Extract the (X, Y) coordinate from the center of the cell holding the provided text.  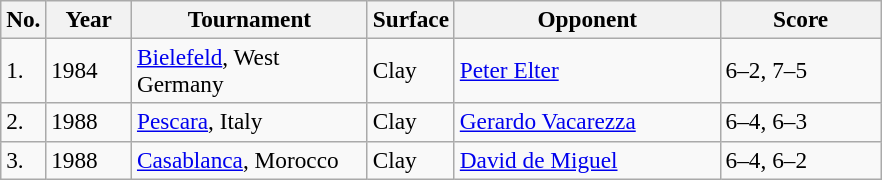
Bielefeld, West Germany (250, 70)
1984 (89, 70)
Peter Elter (587, 70)
Casablanca, Morocco (250, 160)
Year (89, 19)
2. (24, 122)
6–2, 7–5 (800, 70)
Surface (410, 19)
Gerardo Vacarezza (587, 122)
Pescara, Italy (250, 122)
6–4, 6–3 (800, 122)
3. (24, 160)
David de Miguel (587, 160)
1. (24, 70)
6–4, 6–2 (800, 160)
Tournament (250, 19)
Score (800, 19)
No. (24, 19)
Opponent (587, 19)
